Return the [x, y] coordinate for the center point of the cell that contains the specified text.  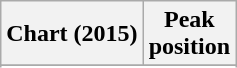
Chart (2015) [72, 34]
Peakposition [189, 34]
